Find where the given text appears and provide that cell's center as [x, y] coordinate. 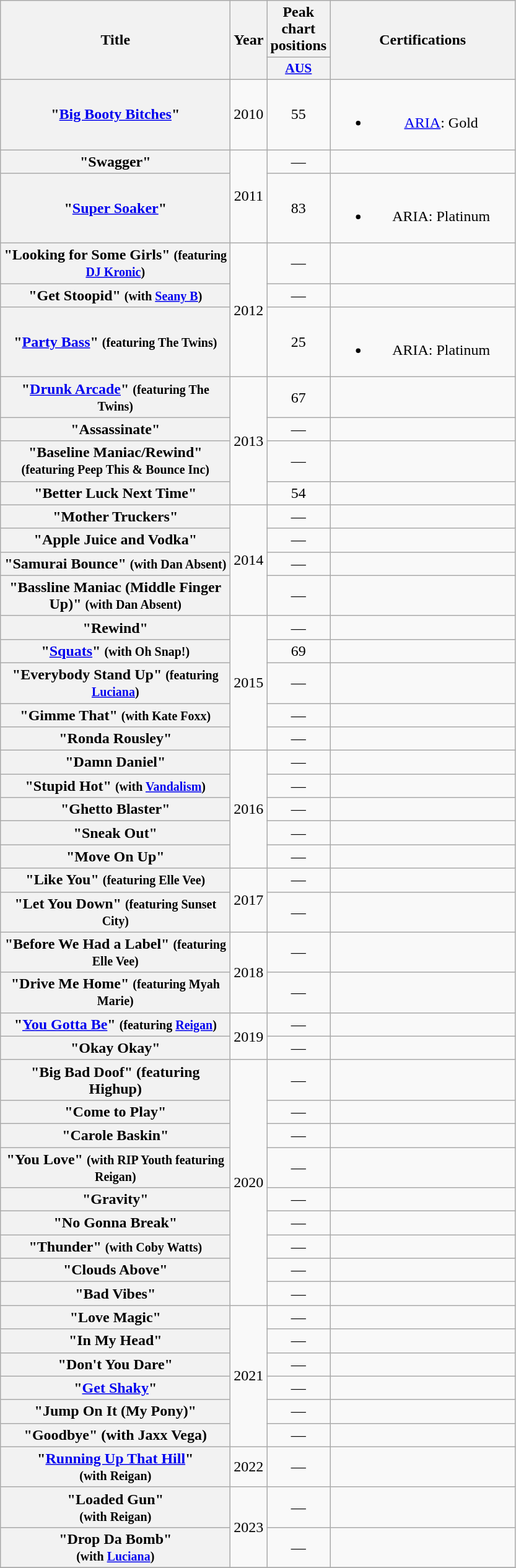
"Super Soaker" [115, 208]
"Like You" (featuring Elle Vee) [115, 880]
"Big Bad Doof" (featuring Highup) [115, 1080]
2021 [249, 1376]
"Gravity" [115, 1200]
"Let You Down" (featuring Sunset City) [115, 912]
"Apple Juice and Vodka" [115, 540]
"Sneak Out" [115, 833]
"You Gotta Be" (featuring Reigan) [115, 1024]
2015 [249, 682]
"Move On Up" [115, 856]
"Come to Play" [115, 1112]
2011 [249, 197]
2013 [249, 441]
54 [299, 493]
"Squats" (with Oh Snap!) [115, 651]
"Get Shaky" [115, 1388]
"Drunk Arcade" (featuring The Twins) [115, 398]
25 [299, 342]
"Drive Me Home" (featuring Myah Marie) [115, 992]
"Drop Da Bomb" (with Luciana) [115, 1547]
"Clouds Above" [115, 1270]
2012 [249, 310]
2017 [249, 900]
"Party Bass" (featuring The Twins) [115, 342]
"Bassline Maniac (Middle Finger Up)" (with Dan Absent) [115, 596]
"Carole Baskin" [115, 1135]
"Big Booty Bitches" [115, 114]
2022 [249, 1466]
2023 [249, 1527]
"You Love" (with RIP Youth featuring Reigan) [115, 1167]
"Swagger" [115, 162]
"Everybody Stand Up" (featuring Luciana) [115, 682]
"Stupid Hot" (with Vandalism) [115, 786]
"Get Stoopid" (with Seany B) [115, 295]
"Looking for Some Girls" (featuring DJ Kronic) [115, 264]
"Bad Vibes" [115, 1294]
2014 [249, 560]
"Goodbye" (with Jaxx Vega) [115, 1435]
Certifications [422, 40]
"Assassinate" [115, 429]
2016 [249, 809]
69 [299, 651]
83 [299, 208]
"Mother Truckers" [115, 516]
Year [249, 40]
"Don't You Dare" [115, 1364]
"Running Up That Hill" (with Reigan) [115, 1466]
"Jump On It (My Pony)" [115, 1411]
ARIA: Gold [422, 114]
2010 [249, 114]
"Ronda Rousley" [115, 739]
55 [299, 114]
2018 [249, 972]
AUS [299, 69]
"Damn Daniel" [115, 762]
Peak chart positions [299, 29]
67 [299, 398]
2019 [249, 1036]
"Better Luck Next Time" [115, 493]
"No Gonna Break" [115, 1223]
"Baseline Maniac/Rewind" (featuring Peep This & Bounce Inc) [115, 461]
"Before We Had a Label" (featuring Elle Vee) [115, 952]
"Ghetto Blaster" [115, 809]
"Okay Okay" [115, 1048]
2020 [249, 1183]
"Gimme That" (with Kate Foxx) [115, 715]
Title [115, 40]
"Rewind" [115, 627]
"Loaded Gun" (with Reigan) [115, 1507]
"Love Magic" [115, 1317]
"In My Head" [115, 1341]
"Samurai Bounce" (with Dan Absent) [115, 564]
"Thunder" (with Coby Watts) [115, 1247]
